Detect which cell encompasses the target text, then output its (X, Y) center coordinate. 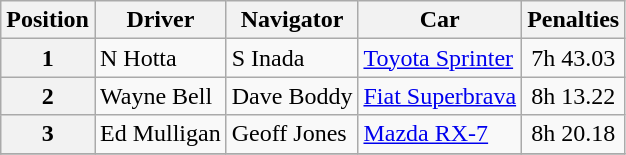
Navigator (292, 20)
N Hotta (160, 58)
Mazda RX-7 (440, 134)
3 (48, 134)
Ed Mulligan (160, 134)
2 (48, 96)
S Inada (292, 58)
8h 13.22 (574, 96)
1 (48, 58)
Wayne Bell (160, 96)
Dave Boddy (292, 96)
8h 20.18 (574, 134)
Toyota Sprinter (440, 58)
Geoff Jones (292, 134)
7h 43.03 (574, 58)
Driver (160, 20)
Position (48, 20)
Car (440, 20)
Fiat Superbrava (440, 96)
Penalties (574, 20)
